Capture the cell that displays the provided text and extract its [X, Y] central coordinate. 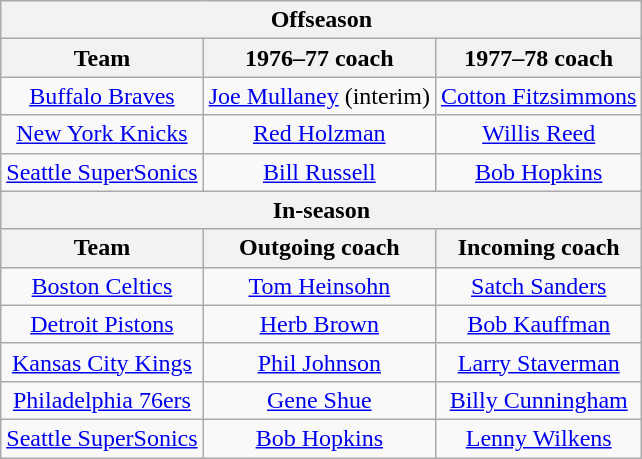
Herb Brown [319, 324]
1977–78 coach [538, 58]
Tom Heinsohn [319, 286]
Detroit Pistons [102, 324]
Gene Shue [319, 400]
Satch Sanders [538, 286]
Outgoing coach [319, 248]
Cotton Fitzsimmons [538, 96]
Philadelphia 76ers [102, 400]
Willis Reed [538, 134]
In-season [322, 210]
Kansas City Kings [102, 362]
Larry Staverman [538, 362]
Boston Celtics [102, 286]
Bob Kauffman [538, 324]
Incoming coach [538, 248]
Phil Johnson [319, 362]
1976–77 coach [319, 58]
New York Knicks [102, 134]
Offseason [322, 20]
Lenny Wilkens [538, 438]
Joe Mullaney (interim) [319, 96]
Red Holzman [319, 134]
Bill Russell [319, 172]
Billy Cunningham [538, 400]
Buffalo Braves [102, 96]
